Identify which cell holds the provided text, then report its (X, Y) central coordinate. 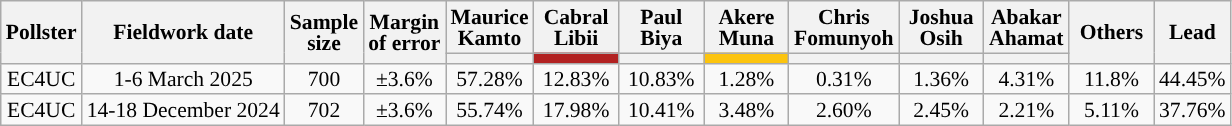
700 (324, 78)
Maurice Kamto (490, 27)
Akere Muna (746, 27)
57.28% (490, 78)
17.98% (576, 110)
Chris Fomunyoh (844, 27)
Joshua Osih (942, 27)
Fieldwork date (184, 32)
10.83% (662, 78)
Others (1112, 32)
0.31% (844, 78)
Samplesize (324, 32)
44.45% (1192, 78)
3.48% (746, 110)
12.83% (576, 78)
37.76% (1192, 110)
2.21% (1026, 110)
4.31% (1026, 78)
10.41% (662, 110)
55.74% (490, 110)
1.28% (746, 78)
1.36% (942, 78)
Pollster (42, 32)
Cabral Libii (576, 27)
14-18 December 2024 (184, 110)
Paul Biya (662, 27)
5.11% (1112, 110)
Abakar Ahamat (1026, 27)
1-6 March 2025 (184, 78)
2.45% (942, 110)
702 (324, 110)
Lead (1192, 32)
11.8% (1112, 78)
Marginof error (404, 32)
2.60% (844, 110)
